Output the (x, y) coordinate of the center of the cell containing the given text.  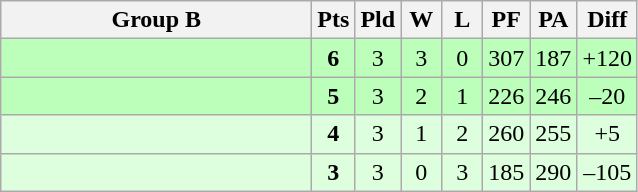
6 (334, 58)
Diff (608, 20)
255 (554, 134)
260 (506, 134)
226 (506, 96)
W (422, 20)
–20 (608, 96)
307 (506, 58)
Pld (378, 20)
PA (554, 20)
185 (506, 172)
–105 (608, 172)
246 (554, 96)
5 (334, 96)
187 (554, 58)
L (462, 20)
+120 (608, 58)
290 (554, 172)
4 (334, 134)
Pts (334, 20)
+5 (608, 134)
Group B (156, 20)
PF (506, 20)
